Scan for the cell matching the given text and deliver its [X, Y] coordinate at center. 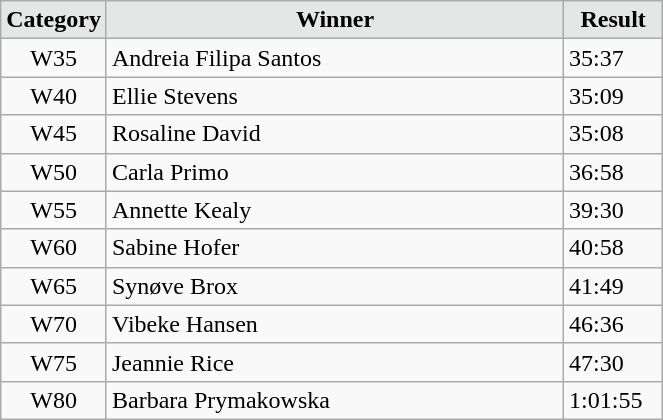
36:58 [614, 172]
W65 [54, 286]
Ellie Stevens [334, 96]
46:36 [614, 324]
Vibeke Hansen [334, 324]
W50 [54, 172]
Annette Kealy [334, 210]
35:37 [614, 58]
W60 [54, 248]
W40 [54, 96]
Result [614, 20]
35:08 [614, 134]
40:58 [614, 248]
W55 [54, 210]
W75 [54, 362]
Category [54, 20]
35:09 [614, 96]
39:30 [614, 210]
47:30 [614, 362]
Synøve Brox [334, 286]
Carla Primo [334, 172]
Winner [334, 20]
Sabine Hofer [334, 248]
W80 [54, 400]
Andreia Filipa Santos [334, 58]
Rosaline David [334, 134]
1:01:55 [614, 400]
W45 [54, 134]
41:49 [614, 286]
W35 [54, 58]
Barbara Prymakowska [334, 400]
W70 [54, 324]
Jeannie Rice [334, 362]
